Find where the given text appears and provide that cell's center as [x, y] coordinate. 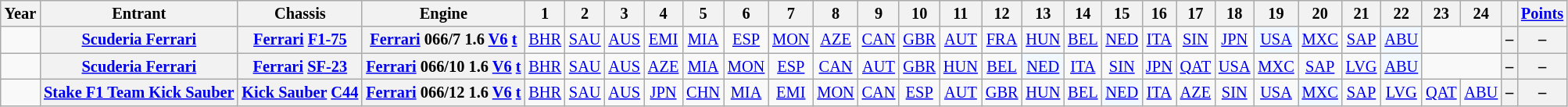
6 [746, 13]
Ferrari F1-75 [300, 40]
Points [1542, 13]
8 [835, 13]
13 [1043, 13]
12 [1002, 13]
Ferrari 066/12 1.6 V6 t [443, 92]
23 [1441, 13]
16 [1159, 13]
19 [1276, 13]
Ferrari SF-23 [300, 66]
4 [663, 13]
Ferrari 066/10 1.6 V6 t [443, 66]
CHN [703, 92]
7 [791, 13]
14 [1083, 13]
20 [1320, 13]
15 [1122, 13]
Year [20, 13]
Engine [443, 13]
Kick Sauber C44 [300, 92]
10 [919, 13]
24 [1480, 13]
3 [624, 13]
5 [703, 13]
Ferrari 066/7 1.6 V6 t [443, 40]
22 [1401, 13]
Entrant [139, 13]
9 [879, 13]
1 [545, 13]
17 [1196, 13]
FRA [1002, 40]
2 [585, 13]
18 [1234, 13]
11 [961, 13]
Chassis [300, 13]
21 [1362, 13]
Stake F1 Team Kick Sauber [139, 92]
